Provide the [x, y] coordinate of the cell's center where the given text is located.  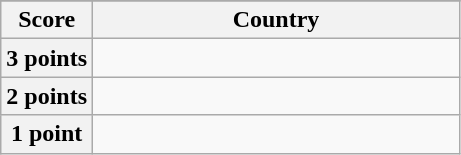
Score [47, 20]
Country [276, 20]
1 point [47, 134]
3 points [47, 58]
2 points [47, 96]
